Detect which cell encompasses the target text, then output its [x, y] center coordinate. 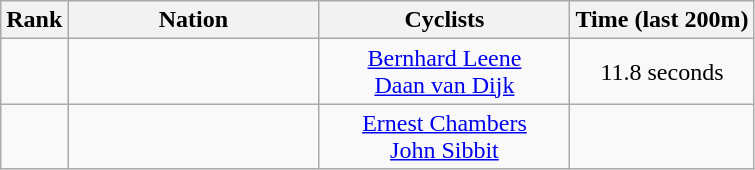
Ernest Chambers John Sibbit [444, 136]
Cyclists [444, 20]
Time (last 200m) [662, 20]
Nation [194, 20]
Bernhard Leene Daan van Dijk [444, 72]
Rank [34, 20]
11.8 seconds [662, 72]
